Scan for the cell matching the given text and deliver its (X, Y) coordinate at center. 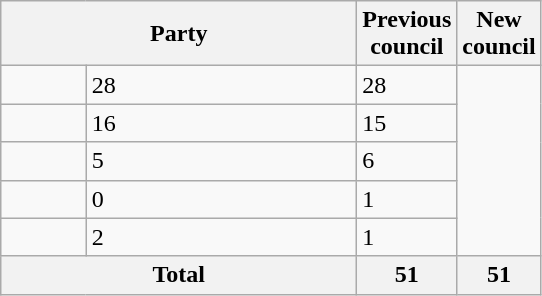
6 (407, 161)
New council (499, 34)
Previous council (407, 34)
15 (407, 123)
Total (179, 275)
16 (222, 123)
0 (222, 199)
5 (222, 161)
2 (222, 237)
Party (179, 34)
